For the text-containing cell, return its midpoint in (x, y) coordinate format. 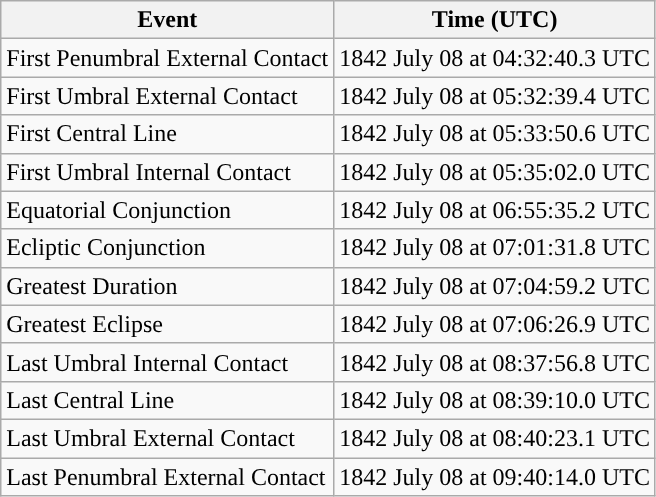
Greatest Duration (168, 286)
First Penumbral External Contact (168, 58)
1842 July 08 at 08:37:56.8 UTC (495, 362)
1842 July 08 at 08:39:10.0 UTC (495, 400)
Last Central Line (168, 400)
Ecliptic Conjunction (168, 248)
Last Penumbral External Contact (168, 477)
Event (168, 20)
Last Umbral External Contact (168, 438)
First Umbral External Contact (168, 96)
1842 July 08 at 05:35:02.0 UTC (495, 172)
Last Umbral Internal Contact (168, 362)
1842 July 08 at 07:04:59.2 UTC (495, 286)
Equatorial Conjunction (168, 210)
1842 July 08 at 05:33:50.6 UTC (495, 134)
First Umbral Internal Contact (168, 172)
1842 July 08 at 09:40:14.0 UTC (495, 477)
Greatest Eclipse (168, 324)
1842 July 08 at 07:01:31.8 UTC (495, 248)
1842 July 08 at 08:40:23.1 UTC (495, 438)
First Central Line (168, 134)
1842 July 08 at 04:32:40.3 UTC (495, 58)
Time (UTC) (495, 20)
1842 July 08 at 05:32:39.4 UTC (495, 96)
1842 July 08 at 06:55:35.2 UTC (495, 210)
1842 July 08 at 07:06:26.9 UTC (495, 324)
